From the cell containing the given text, extract its center point as (x, y) coordinate. 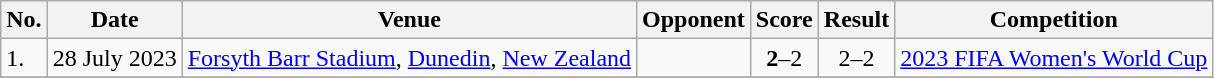
1. (24, 58)
Forsyth Barr Stadium, Dunedin, New Zealand (409, 58)
Date (114, 20)
Score (784, 20)
Competition (1054, 20)
Result (856, 20)
Opponent (694, 20)
No. (24, 20)
Venue (409, 20)
2023 FIFA Women's World Cup (1054, 58)
28 July 2023 (114, 58)
